Capture the cell that displays the provided text and extract its (x, y) central coordinate. 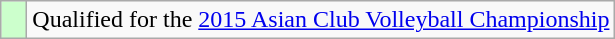
Qualified for the 2015 Asian Club Volleyball Championship (321, 20)
